Capture the cell that displays the provided text and extract its (x, y) central coordinate. 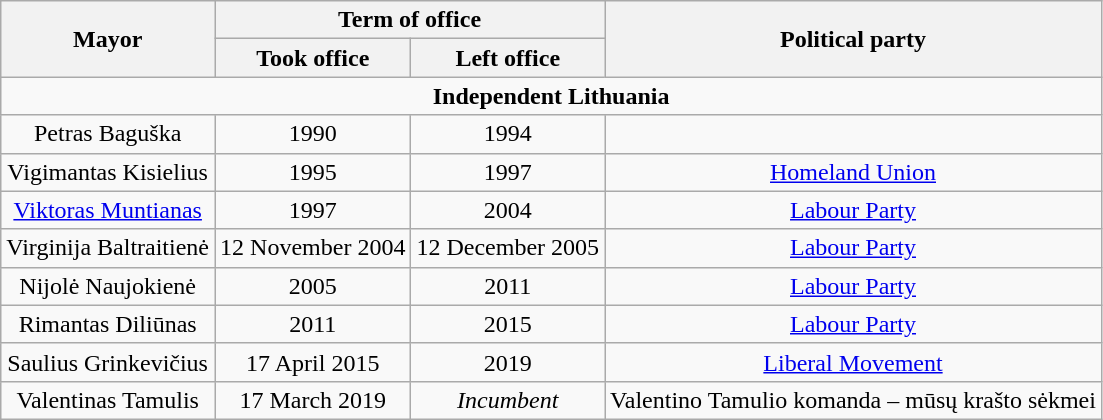
Took office (313, 58)
1994 (508, 134)
Valentino Tamulio komanda – mūsų krašto sėkmei (854, 400)
Independent Lithuania (552, 96)
2015 (508, 324)
Left office (508, 58)
2019 (508, 362)
Rimantas Diliūnas (108, 324)
1995 (313, 172)
2004 (508, 210)
Petras Baguška (108, 134)
Virginija Baltraitienė (108, 248)
Political party (854, 39)
Vigimantas Kisielius (108, 172)
Homeland Union (854, 172)
Liberal Movement (854, 362)
1990 (313, 134)
Nijolė Naujokienė (108, 286)
Mayor (108, 39)
Saulius Grinkevičius (108, 362)
12 November 2004 (313, 248)
Viktoras Muntianas (108, 210)
Incumbent (508, 400)
Valentinas Tamulis (108, 400)
17 March 2019 (313, 400)
2005 (313, 286)
17 April 2015 (313, 362)
12 December 2005 (508, 248)
Term of office (410, 20)
